Detect which cell encompasses the target text, then output its (X, Y) center coordinate. 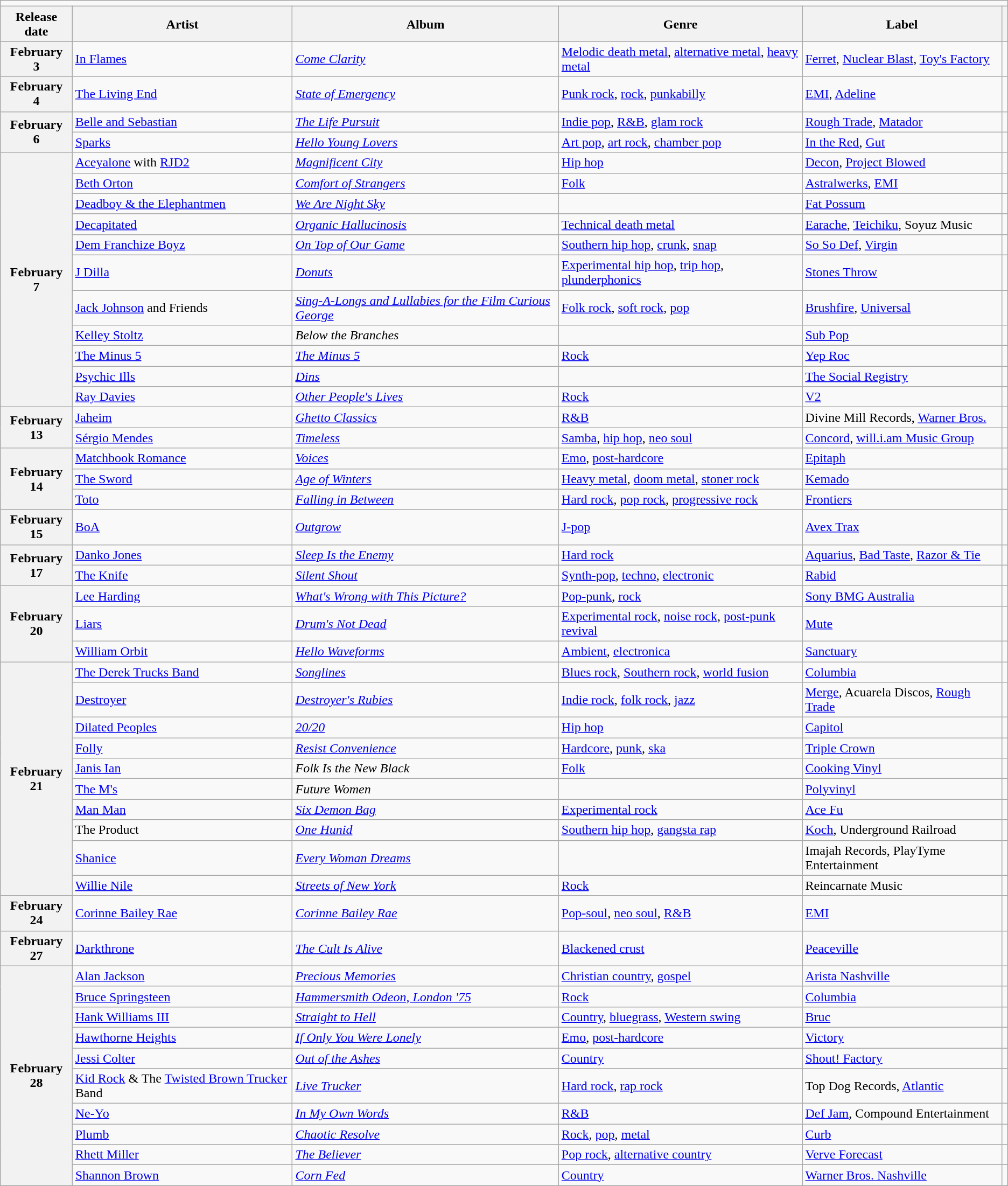
Bruc (902, 1017)
Southern hip hop, crunk, snap (681, 245)
Sérgio Mendes (182, 438)
Polyvinyl (902, 789)
Christian country, gospel (681, 976)
February7 (37, 280)
Destroyer's Rubies (425, 700)
Come Clarity (425, 59)
The M's (182, 789)
Dins (425, 376)
February21 (37, 779)
Other People's Lives (425, 397)
20/20 (425, 728)
The Product (182, 830)
State of Emergency (425, 94)
February14 (37, 479)
Rock, pop, metal (681, 1134)
Imajah Records, PlayTyme Entertainment (902, 857)
Label (902, 24)
Live Trucker (425, 1086)
Sleep Is the Enemy (425, 555)
Out of the Ashes (425, 1058)
February28 (37, 1076)
Experimental hip hop, trip hop, plunderphonics (681, 273)
February24 (37, 913)
Belle and Sebastian (182, 122)
Jack Johnson and Friends (182, 307)
Sub Pop (902, 336)
Deadboy & the Elephantmen (182, 204)
Genre (681, 24)
BoA (182, 527)
What's Wrong with This Picture? (425, 596)
Album (425, 24)
Decapitated (182, 224)
Corn Fed (425, 1175)
In the Red, Gut (902, 142)
Darkthrone (182, 948)
Def Jam, Compound Entertainment (902, 1114)
Divine Mill Records, Warner Bros. (902, 417)
Organic Hallucinosis (425, 224)
Pop rock, alternative country (681, 1155)
February17 (37, 565)
Chaotic Resolve (425, 1134)
Ne-Yo (182, 1114)
Every Woman Dreams (425, 857)
Reincarnate Music (902, 885)
So So Def, Virgin (902, 245)
Curb (902, 1134)
February15 (37, 527)
Folk rock, soft rock, pop (681, 307)
Danko Jones (182, 555)
Sony BMG Australia (902, 596)
Hello Young Lovers (425, 142)
Hard rock, pop rock, progressive rock (681, 499)
Earache, Teichiku, Soyuz Music (902, 224)
Art pop, art rock, chamber pop (681, 142)
Dem Franchize Boyz (182, 245)
Toto (182, 499)
We Are Night Sky (425, 204)
Kelley Stoltz (182, 336)
Rough Trade, Matador (902, 122)
Experimental rock, noise rock, post-punk revival (681, 624)
Artist (182, 24)
Astralwerks, EMI (902, 183)
One Hunid (425, 830)
Psychic Ills (182, 376)
Streets of New York (425, 885)
Songlines (425, 672)
The Cult Is Alive (425, 948)
February13 (37, 428)
Dilated Peoples (182, 728)
Straight to Hell (425, 1017)
Ray Davies (182, 397)
Rhett Miller (182, 1155)
Willie Nile (182, 885)
Avex Trax (902, 527)
Bruce Springsteen (182, 996)
Donuts (425, 273)
Victory (902, 1037)
J Dilla (182, 273)
If Only You Were Lonely (425, 1037)
Peaceville (902, 948)
Mute (902, 624)
Frontiers (902, 499)
Cooking Vinyl (902, 769)
Technical death metal (681, 224)
Merge, Acuarela Discos, Rough Trade (902, 700)
Pop-soul, neo soul, R&B (681, 913)
Brushfire, Universal (902, 307)
Magnificent City (425, 163)
Melodic death metal, alternative metal, heavy metal (681, 59)
The Living End (182, 94)
Concord, will.i.am Music Group (902, 438)
Matchbook Romance (182, 458)
On Top of Our Game (425, 245)
Punk rock, rock, punkabilly (681, 94)
Hardcore, punk, ska (681, 748)
Country, bluegrass, Western swing (681, 1017)
Outgrow (425, 527)
Release date (37, 24)
Jessi Colter (182, 1058)
Six Demon Bag (425, 810)
Ace Fu (902, 810)
Hello Waveforms (425, 651)
Capitol (902, 728)
Drum's Not Dead (425, 624)
Indie pop, R&B, glam rock (681, 122)
Indie rock, folk rock, jazz (681, 700)
Hank Williams III (182, 1017)
February6 (37, 132)
Hammersmith Odeon, London '75 (425, 996)
Warner Bros. Nashville (902, 1175)
Heavy metal, doom metal, stoner rock (681, 479)
Silent Shout (425, 575)
The Derek Trucks Band (182, 672)
Lee Harding (182, 596)
Stones Throw (902, 273)
February4 (37, 94)
EMI (902, 913)
Aceyalone with RJD2 (182, 163)
Folk Is the New Black (425, 769)
Comfort of Strangers (425, 183)
Man Man (182, 810)
Janis Ian (182, 769)
Experimental rock (681, 810)
The Believer (425, 1155)
Blackened crust (681, 948)
February20 (37, 624)
Hard rock, rap rock (681, 1086)
Timeless (425, 438)
Shout! Factory (902, 1058)
February3 (37, 59)
Shanice (182, 857)
Rabid (902, 575)
In Flames (182, 59)
Sparks (182, 142)
Hard rock (681, 555)
Ambient, electronica (681, 651)
Kid Rock & The Twisted Brown Trucker Band (182, 1086)
The Life Pursuit (425, 122)
Triple Crown (902, 748)
William Orbit (182, 651)
February27 (37, 948)
Decon, Project Blowed (902, 163)
The Sword (182, 479)
Future Women (425, 789)
Verve Forecast (902, 1155)
Plumb (182, 1134)
Southern hip hop, gangsta rap (681, 830)
Hawthorne Heights (182, 1037)
Sanctuary (902, 651)
Pop-punk, rock (681, 596)
Top Dog Records, Atlantic (902, 1086)
Jaheim (182, 417)
Epitaph (902, 458)
Ferret, Nuclear Blast, Toy's Factory (902, 59)
Beth Orton (182, 183)
The Knife (182, 575)
Destroyer (182, 700)
Yep Roc (902, 356)
Sing-A-Longs and Lullabies for the Film Curious George (425, 307)
Samba, hip hop, neo soul (681, 438)
The Social Registry (902, 376)
Koch, Underground Railroad (902, 830)
Precious Memories (425, 976)
Age of Winters (425, 479)
Alan Jackson (182, 976)
Fat Possum (902, 204)
Below the Branches (425, 336)
V2 (902, 397)
Resist Convenience (425, 748)
Synth-pop, techno, electronic (681, 575)
Liars (182, 624)
J-pop (681, 527)
Kemado (902, 479)
Aquarius, Bad Taste, Razor & Tie (902, 555)
Voices (425, 458)
In My Own Words (425, 1114)
Blues rock, Southern rock, world fusion (681, 672)
Arista Nashville (902, 976)
Folly (182, 748)
Falling in Between (425, 499)
Shannon Brown (182, 1175)
Ghetto Classics (425, 417)
EMI, Adeline (902, 94)
